Return [x, y] of the center of cell containing provided text 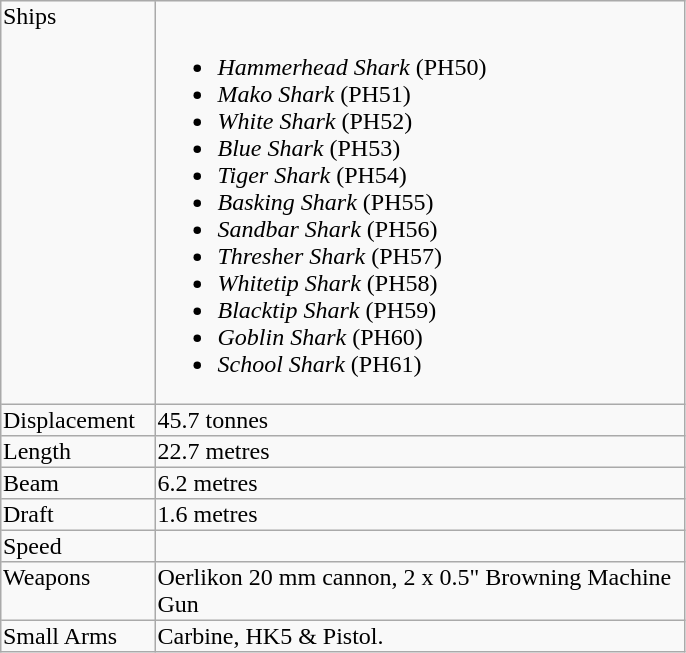
Beam [78, 483]
22.7 metres [420, 452]
Displacement [78, 420]
45.7 tonnes [420, 420]
Carbine, HK5 & Pistol. [420, 636]
6.2 metres [420, 483]
Length [78, 452]
Draft [78, 515]
Speed [78, 546]
Oerlikon 20 mm cannon, 2 x 0.5" Browning Machine Gun [420, 591]
Small Arms [78, 636]
1.6 metres [420, 515]
Ships [78, 203]
Weapons [78, 591]
